Capture the cell that displays the provided text and extract its (X, Y) central coordinate. 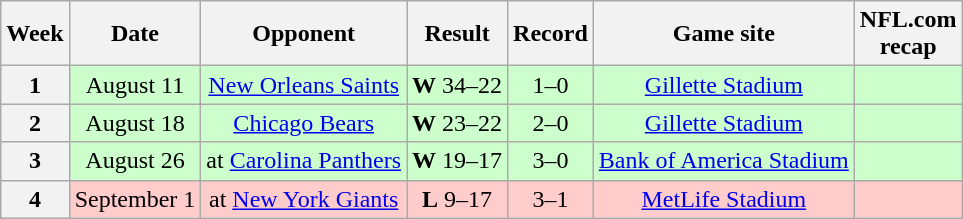
August 18 (135, 123)
3–1 (551, 199)
Chicago Bears (304, 123)
at Carolina Panthers (304, 161)
3 (35, 161)
NFL.comrecap (908, 34)
August 26 (135, 161)
2 (35, 123)
1–0 (551, 85)
1 (35, 85)
W 34–22 (458, 85)
Result (458, 34)
2–0 (551, 123)
August 11 (135, 85)
Record (551, 34)
3–0 (551, 161)
W 19–17 (458, 161)
4 (35, 199)
MetLife Stadium (724, 199)
Opponent (304, 34)
Game site (724, 34)
Bank of America Stadium (724, 161)
September 1 (135, 199)
at New York Giants (304, 199)
W 23–22 (458, 123)
Week (35, 34)
New Orleans Saints (304, 85)
Date (135, 34)
L 9–17 (458, 199)
